Find where the given text appears and provide that cell's center as [X, Y] coordinate. 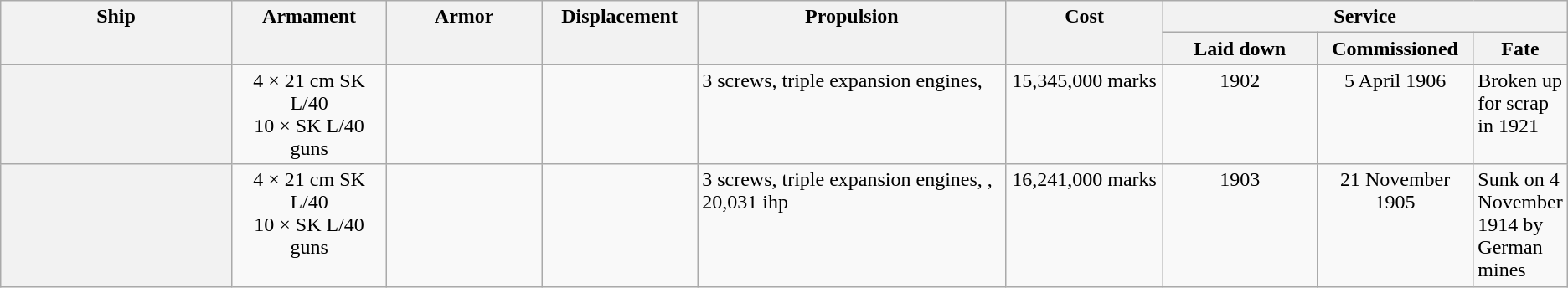
Sunk on 4 November 1914 by German mines [1520, 225]
Armament [309, 33]
Propulsion [852, 33]
Ship [116, 33]
21 November 1905 [1395, 225]
Fate [1520, 49]
Cost [1084, 33]
3 screws, triple expansion engines, [852, 114]
1903 [1240, 225]
Displacement [619, 33]
5 April 1906 [1395, 114]
Armor [464, 33]
Service [1365, 17]
Laid down [1240, 49]
16,241,000 marks [1084, 225]
Broken up for scrap in 1921 [1520, 114]
1902 [1240, 114]
3 screws, triple expansion engines, , 20,031 ihp [852, 225]
Commissioned [1395, 49]
15,345,000 marks [1084, 114]
